Locate the cell with the specified text and output its [x, y] center coordinate. 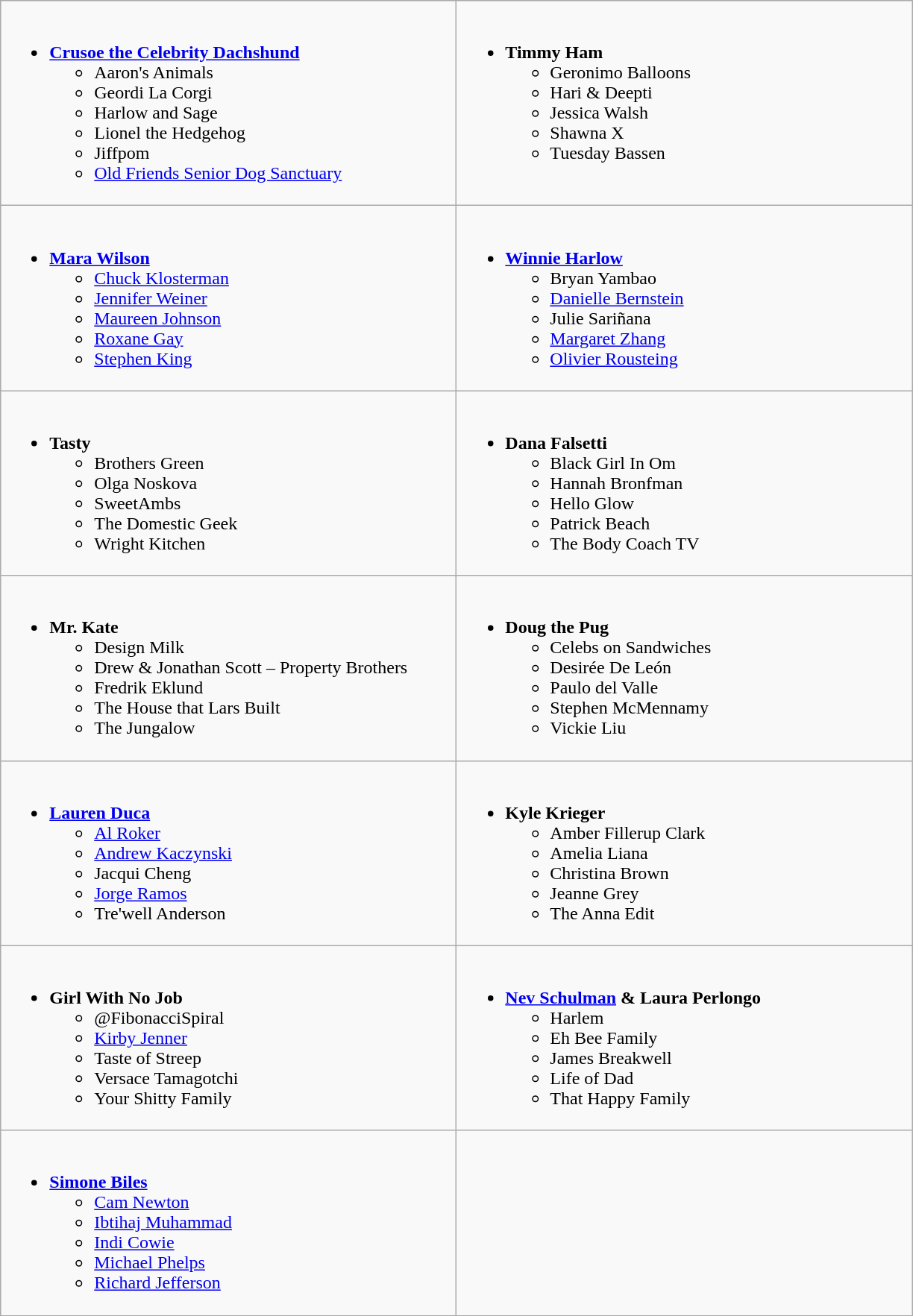
TastyBrothers GreenOlga NoskovaSweetAmbsThe Domestic GeekWright Kitchen [228, 483]
Girl With No Job@FibonacciSpiralKirby JennerTaste of StreepVersace TamagotchiYour Shitty Family [228, 1038]
Simone BilesCam NewtonIbtihaj MuhammadIndi CowieMichael PhelpsRichard Jefferson [228, 1223]
Mara WilsonChuck KlostermanJennifer WeinerMaureen JohnsonRoxane GayStephen King [228, 298]
Crusoe the Celebrity DachshundAaron's AnimalsGeordi La CorgiHarlow and SageLionel the HedgehogJiffpomOld Friends Senior Dog Sanctuary [228, 103]
Dana FalsettiBlack Girl In OmHannah BronfmanHello GlowPatrick BeachThe Body Coach TV [685, 483]
Lauren DucaAl RokerAndrew KaczynskiJacqui ChengJorge RamosTre'well Anderson [228, 853]
Winnie HarlowBryan YambaoDanielle BernsteinJulie SariñanaMargaret ZhangOlivier Rousteing [685, 298]
Doug the PugCelebs on SandwichesDesirée De LeónPaulo del ValleStephen McMennamyVickie Liu [685, 668]
Nev Schulman & Laura PerlongoHarlemEh Bee FamilyJames BreakwellLife of DadThat Happy Family [685, 1038]
Kyle KriegerAmber Fillerup ClarkAmelia LianaChristina BrownJeanne GreyThe Anna Edit [685, 853]
Mr. KateDesign MilkDrew & Jonathan Scott – Property BrothersFredrik EklundThe House that Lars BuiltThe Jungalow [228, 668]
Timmy HamGeronimo BalloonsHari & DeeptiJessica WalshShawna XTuesday Bassen [685, 103]
